For the text-containing cell, return its midpoint in [x, y] coordinate format. 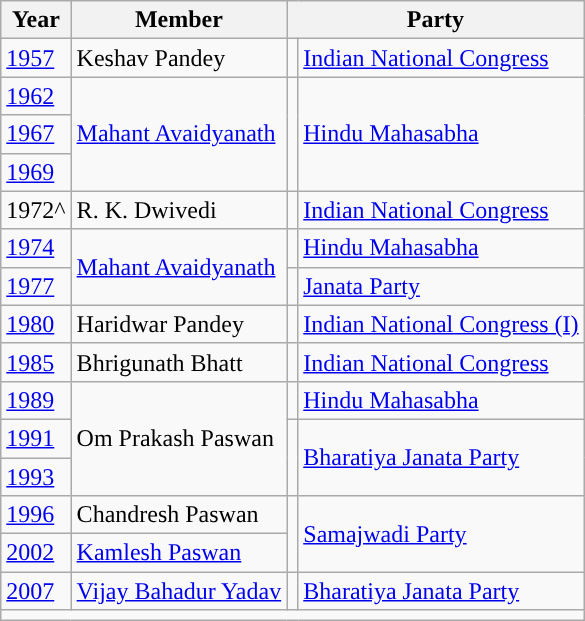
Haridwar Pandey [179, 324]
1962 [36, 96]
1977 [36, 286]
Indian National Congress (I) [441, 324]
Chandresh Paswan [179, 515]
1957 [36, 58]
Kamlesh Paswan [179, 553]
1989 [36, 400]
Om Prakash Paswan [179, 438]
1967 [36, 134]
1991 [36, 438]
1993 [36, 477]
1969 [36, 172]
Party [436, 20]
Janata Party [441, 286]
1980 [36, 324]
2002 [36, 553]
Member [179, 20]
Keshav Pandey [179, 58]
R. K. Dwivedi [179, 210]
Year [36, 20]
Vijay Bahadur Yadav [179, 591]
1996 [36, 515]
2007 [36, 591]
1974 [36, 248]
Bhrigunath Bhatt [179, 362]
1972^ [36, 210]
1985 [36, 362]
Samajwadi Party [441, 534]
